Detect which cell encompasses the target text, then output its (x, y) center coordinate. 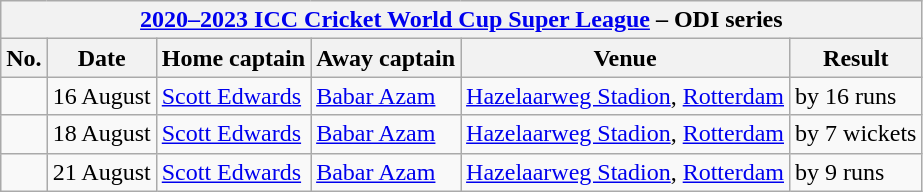
Date (102, 58)
16 August (102, 96)
Result (856, 58)
by 9 runs (856, 172)
Home captain (233, 58)
Away captain (386, 58)
by 7 wickets (856, 134)
Venue (626, 58)
18 August (102, 134)
No. (24, 58)
21 August (102, 172)
by 16 runs (856, 96)
2020–2023 ICC Cricket World Cup Super League – ODI series (462, 20)
